Determine the [X, Y] coordinate at the center of the cell enclosing the given text.  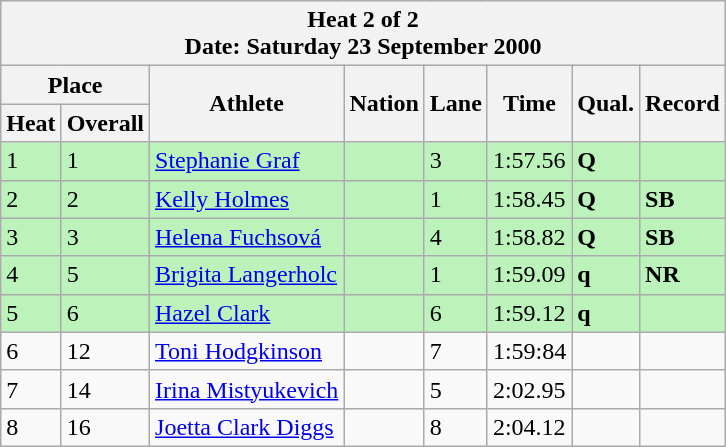
Heat [31, 123]
1:57.56 [529, 161]
16 [105, 427]
Place [76, 85]
Overall [105, 123]
Brigita Langerholc [247, 275]
14 [105, 389]
Qual. [606, 104]
Athlete [247, 104]
Lane [456, 104]
12 [105, 351]
1:59.09 [529, 275]
Hazel Clark [247, 313]
Kelly Holmes [247, 199]
2:04.12 [529, 427]
Heat 2 of 2 Date: Saturday 23 September 2000 [363, 34]
NR [683, 275]
1:59:84 [529, 351]
Stephanie Graf [247, 161]
Irina Mistyukevich [247, 389]
1:58.82 [529, 237]
1:59.12 [529, 313]
Helena Fuchsová [247, 237]
Time [529, 104]
Joetta Clark Diggs [247, 427]
Toni Hodgkinson [247, 351]
2:02.95 [529, 389]
1:58.45 [529, 199]
Nation [384, 104]
Record [683, 104]
